Identify which cell holds the provided text, then report its [x, y] central coordinate. 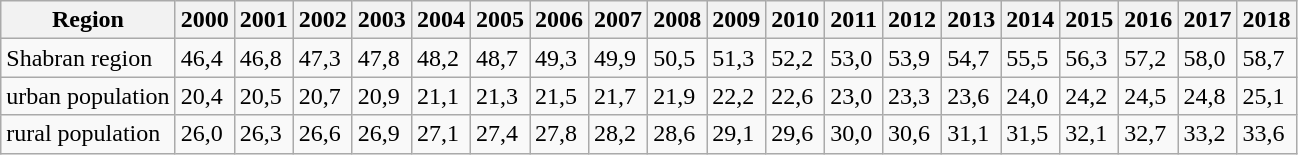
48,2 [440, 58]
2012 [912, 20]
51,3 [736, 58]
28,2 [618, 134]
26,3 [264, 134]
54,7 [972, 58]
32,7 [1148, 134]
29,6 [796, 134]
22,6 [796, 96]
49,9 [618, 58]
30,0 [854, 134]
31,1 [972, 134]
50,5 [678, 58]
2010 [796, 20]
20,7 [322, 96]
2005 [500, 20]
2006 [560, 20]
2018 [1266, 20]
2013 [972, 20]
28,6 [678, 134]
30,6 [912, 134]
21,5 [560, 96]
23,6 [972, 96]
25,1 [1266, 96]
26,0 [204, 134]
49,3 [560, 58]
53,9 [912, 58]
rural population [88, 134]
2008 [678, 20]
24,0 [1030, 96]
2014 [1030, 20]
21,1 [440, 96]
52,2 [796, 58]
33,6 [1266, 134]
53,0 [854, 58]
31,5 [1030, 134]
57,2 [1148, 58]
20,5 [264, 96]
Shabran region [88, 58]
48,7 [500, 58]
58,7 [1266, 58]
2015 [1090, 20]
32,1 [1090, 134]
27,1 [440, 134]
23,0 [854, 96]
26,6 [322, 134]
21,3 [500, 96]
2009 [736, 20]
urban population [88, 96]
46,4 [204, 58]
29,1 [736, 134]
46,8 [264, 58]
22,2 [736, 96]
2011 [854, 20]
21,7 [618, 96]
47,3 [322, 58]
2017 [1208, 20]
2000 [204, 20]
56,3 [1090, 58]
Region [88, 20]
58,0 [1208, 58]
24,8 [1208, 96]
2004 [440, 20]
2007 [618, 20]
24,2 [1090, 96]
24,5 [1148, 96]
2016 [1148, 20]
27,8 [560, 134]
33,2 [1208, 134]
55,5 [1030, 58]
27,4 [500, 134]
2003 [382, 20]
26,9 [382, 134]
47,8 [382, 58]
21,9 [678, 96]
20,4 [204, 96]
2001 [264, 20]
23,3 [912, 96]
2002 [322, 20]
20,9 [382, 96]
